Return (X, Y) of the center of cell containing provided text 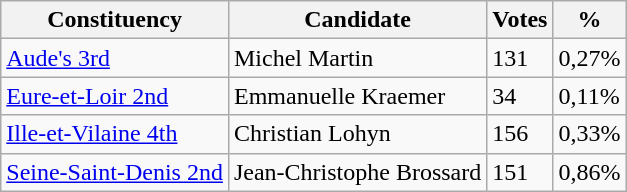
0,11% (590, 96)
34 (520, 96)
156 (520, 134)
Ille-et-Vilaine 4th (115, 134)
151 (520, 172)
131 (520, 58)
Candidate (357, 20)
Eure-et-Loir 2nd (115, 96)
Seine-Saint-Denis 2nd (115, 172)
Constituency (115, 20)
0,33% (590, 134)
Michel Martin (357, 58)
% (590, 20)
Aude's 3rd (115, 58)
0,27% (590, 58)
0,86% (590, 172)
Christian Lohyn (357, 134)
Votes (520, 20)
Emmanuelle Kraemer (357, 96)
Jean-Christophe Brossard (357, 172)
